Identify which cell holds the provided text, then report its [x, y] central coordinate. 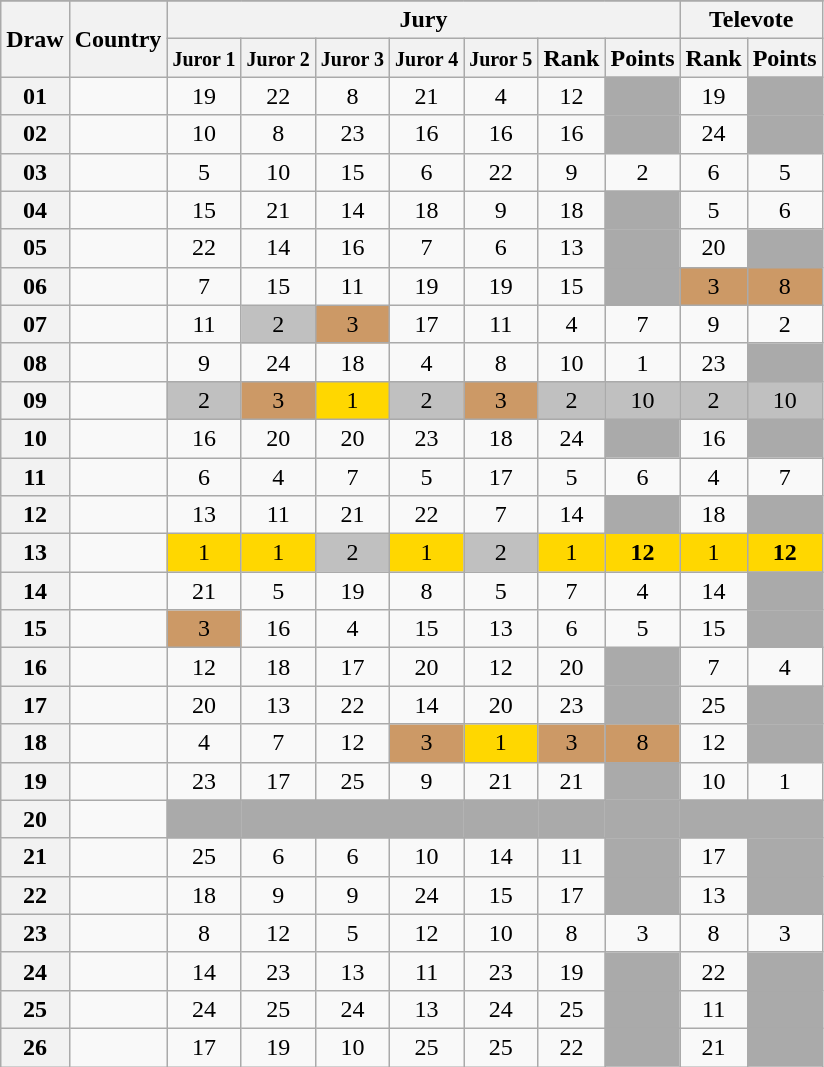
08 [35, 362]
Televote [751, 20]
07 [35, 324]
Juror 4 [426, 58]
Draw [35, 39]
03 [35, 172]
04 [35, 210]
01 [35, 96]
Country [118, 39]
06 [35, 286]
26 [35, 1047]
Juror 3 [352, 58]
02 [35, 134]
Jury [424, 20]
Juror 5 [501, 58]
Juror 1 [204, 58]
Juror 2 [278, 58]
09 [35, 400]
05 [35, 248]
